From the cell containing the given text, extract its center point as (X, Y) coordinate. 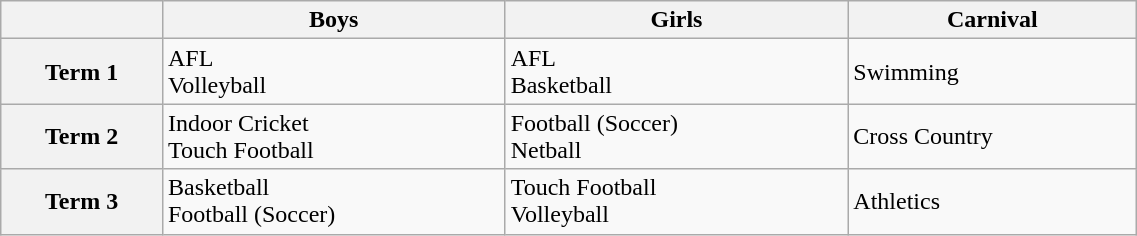
Term 3 (82, 202)
Term 1 (82, 72)
Touch FootballVolleyball (676, 202)
Carnival (992, 20)
Athletics (992, 202)
Girls (676, 20)
Cross Country (992, 136)
Term 2 (82, 136)
Swimming (992, 72)
Indoor CricketTouch Football (334, 136)
AFLVolleyball (334, 72)
BasketballFootball (Soccer) (334, 202)
Football (Soccer)Netball (676, 136)
AFLBasketball (676, 72)
Boys (334, 20)
